Extract the (x, y) coordinate from the center of the cell holding the provided text.  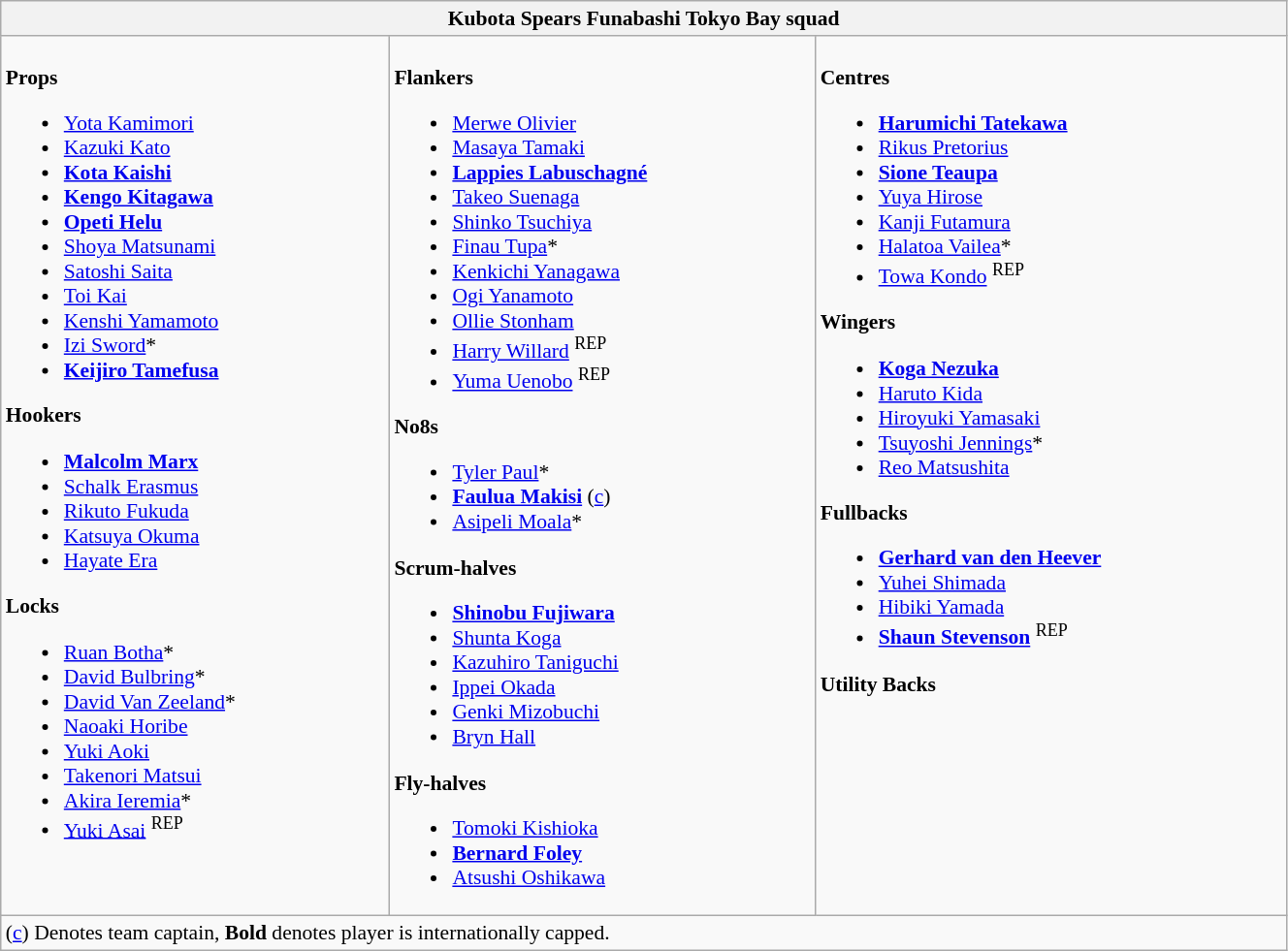
(c) Denotes team captain, Bold denotes player is internationally capped. (644, 934)
Kubota Spears Funabashi Tokyo Bay squad (644, 18)
